Identify which cell holds the provided text, then report its [x, y] central coordinate. 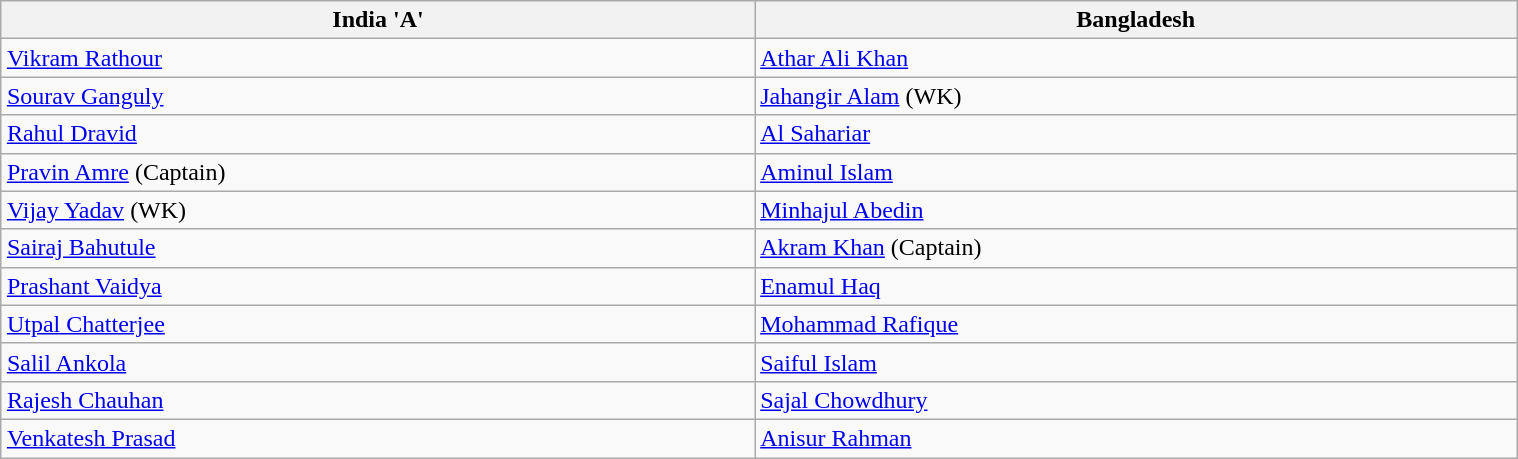
Athar Ali Khan [1136, 58]
Vijay Yadav (WK) [378, 210]
Akram Khan (Captain) [1136, 248]
Aminul Islam [1136, 172]
Utpal Chatterjee [378, 324]
India 'A' [378, 20]
Mohammad Rafique [1136, 324]
Al Sahariar [1136, 134]
Jahangir Alam (WK) [1136, 96]
Minhajul Abedin [1136, 210]
Prashant Vaidya [378, 286]
Pravin Amre (Captain) [378, 172]
Vikram Rathour [378, 58]
Sairaj Bahutule [378, 248]
Salil Ankola [378, 362]
Sajal Chowdhury [1136, 400]
Venkatesh Prasad [378, 438]
Anisur Rahman [1136, 438]
Sourav Ganguly [378, 96]
Rahul Dravid [378, 134]
Bangladesh [1136, 20]
Saiful Islam [1136, 362]
Enamul Haq [1136, 286]
Rajesh Chauhan [378, 400]
